Locate the cell with the specified text and output its [X, Y] center coordinate. 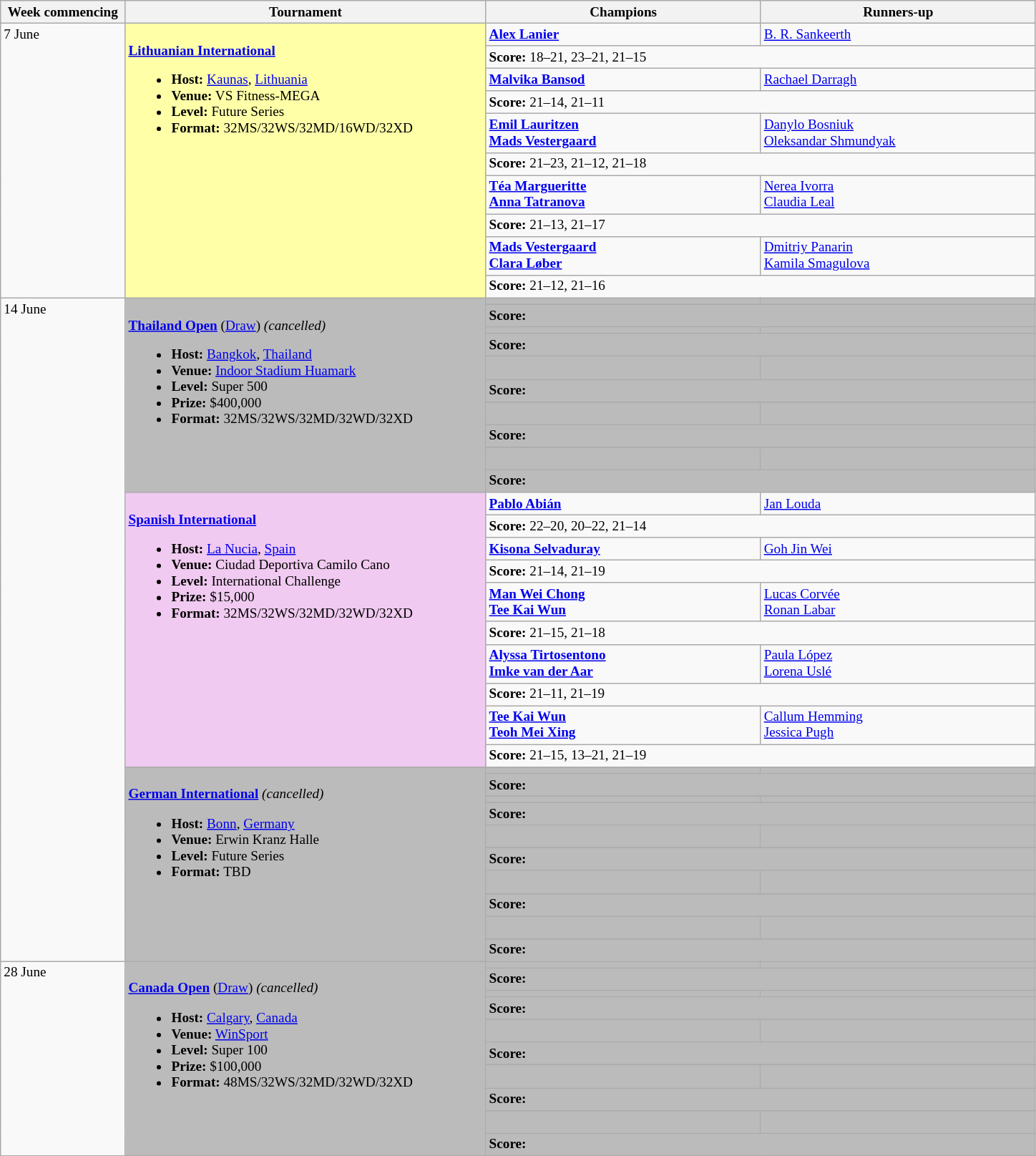
Man Wei Chong Tee Kai Wun [623, 602]
Score: 21–14, 21–19 [761, 571]
Score: 21–13, 21–17 [761, 225]
Week commencing [63, 12]
Kisona Selvaduray [623, 549]
Callum Hemming Jessica Pugh [898, 725]
Pablo Abián [623, 504]
Champions [623, 12]
Score: 21–15, 21–18 [761, 633]
Mads Vestergaard Clara Løber [623, 256]
Alyssa Tirtosentono Imke van der Aar [623, 664]
Score: 21–11, 21–19 [761, 694]
Goh Jin Wei [898, 549]
Nerea Ivorra Claudia Leal [898, 195]
Malvika Bansod [623, 79]
Tee Kai Wun Teoh Mei Xing [623, 725]
Rachael Darragh [898, 79]
Score: 18–21, 23–21, 21–15 [761, 57]
Score: 21–12, 21–16 [761, 286]
Alex Lanier [623, 34]
Danylo Bosniuk Oleksandar Shmundyak [898, 133]
Lucas Corvée Ronan Labar [898, 602]
Téa Margueritte Anna Tatranova [623, 195]
14 June [63, 630]
28 June [63, 1058]
Canada Open (Draw) (cancelled)Host: Calgary, CanadaVenue: WinSportLevel: Super 100Prize: $100,000Format: 48MS/32WS/32MD/32WD/32XD [306, 1058]
Score: 21–14, 21–11 [761, 102]
Tournament [306, 12]
Score: 22–20, 20–22, 21–14 [761, 526]
Runners-up [898, 12]
Dmitriy Panarin Kamila Smagulova [898, 256]
Jan Louda [898, 504]
Emil Lauritzen Mads Vestergaard [623, 133]
Paula López Lorena Uslé [898, 664]
German International (cancelled)Host: Bonn, GermanyVenue: Erwin Kranz HalleLevel: Future SeriesFormat: TBD [306, 863]
Score: 21–23, 21–12, 21–18 [761, 164]
Lithuanian InternationalHost: Kaunas, LithuaniaVenue: VS Fitness-MEGALevel: Future SeriesFormat: 32MS/32WS/32MD/16WD/32XD [306, 160]
B. R. Sankeerth [898, 34]
Thailand Open (Draw) (cancelled)Host: Bangkok, ThailandVenue: Indoor Stadium HuamarkLevel: Super 500Prize: $400,000Format: 32MS/32WS/32MD/32WD/32XD [306, 395]
Score: 21–15, 13–21, 21–19 [761, 756]
7 June [63, 160]
